Provide the [X, Y] coordinate of the cell's center where the given text is located.  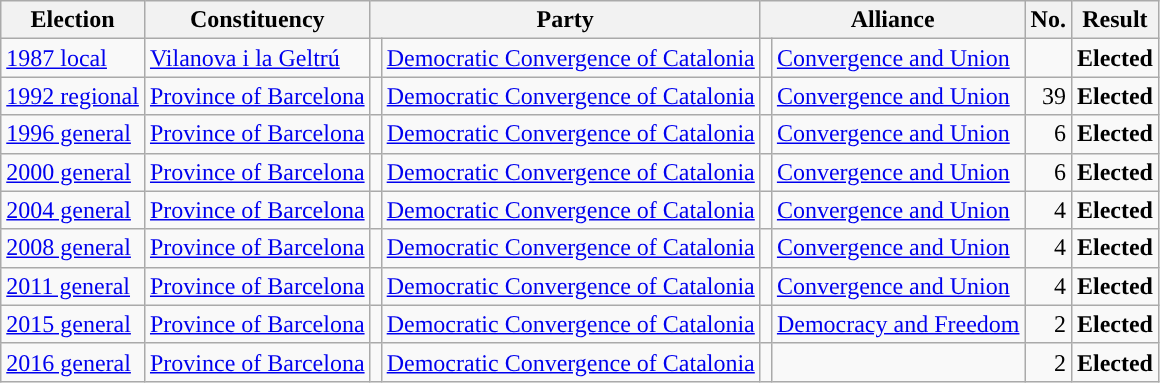
2015 general [73, 324]
Alliance [892, 20]
2004 general [73, 210]
2011 general [73, 286]
1992 regional [73, 96]
No. [1048, 20]
2000 general [73, 172]
2008 general [73, 248]
Vilanova i la Geltrú [257, 58]
Result [1114, 20]
Election [73, 20]
Democracy and Freedom [898, 324]
1987 local [73, 58]
2016 general [73, 362]
Constituency [257, 20]
39 [1048, 96]
1996 general [73, 134]
Party [565, 20]
